Provide the (X, Y) coordinate of the cell's center where the given text is located.  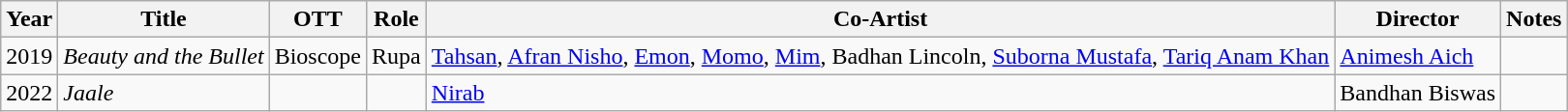
Bioscope (317, 56)
OTT (317, 19)
Notes (1534, 19)
Bandhan Biswas (1418, 93)
Rupa (397, 56)
Co-Artist (881, 19)
Beauty and the Bullet (164, 56)
Director (1418, 19)
Year (29, 19)
Nirab (881, 93)
Title (164, 19)
Tahsan, Afran Nisho, Emon, Momo, Mim, Badhan Lincoln, Suborna Mustafa, Tariq Anam Khan (881, 56)
Animesh Aich (1418, 56)
Jaale (164, 93)
2019 (29, 56)
2022 (29, 93)
Role (397, 19)
